Locate the cell with the specified text and output its (X, Y) center coordinate. 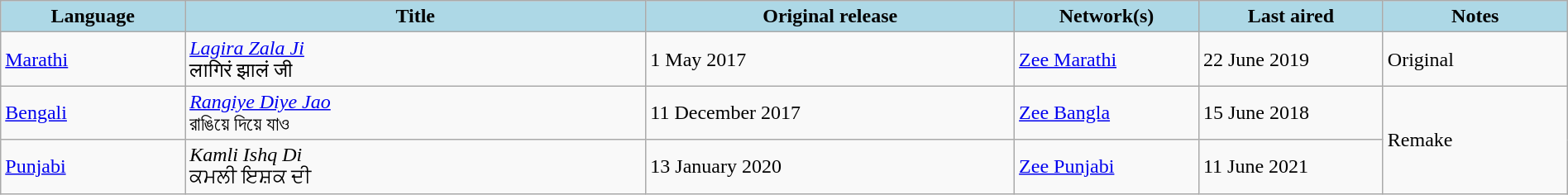
15 June 2018 (1290, 112)
Lagira Zala Ji लागिरं झालं जी (415, 59)
11 December 2017 (830, 112)
Title (415, 17)
Network(s) (1107, 17)
Zee Punjabi (1107, 167)
11 June 2021 (1290, 167)
Zee Bangla (1107, 112)
Notes (1475, 17)
Punjabi (93, 167)
1 May 2017 (830, 59)
Zee Marathi (1107, 59)
Original release (830, 17)
Bengali (93, 112)
Rangiye Diye Jao রাঙিয়ে দিয়ে যাও (415, 112)
Original (1475, 59)
22 June 2019 (1290, 59)
Last aired (1290, 17)
Marathi (93, 59)
13 January 2020 (830, 167)
Remake (1475, 140)
Kamli Ishq Di ਕਮਲੀ ਇਸ਼ਕ ਦੀ (415, 167)
Language (93, 17)
